Identify which cell holds the provided text, then report its [X, Y] central coordinate. 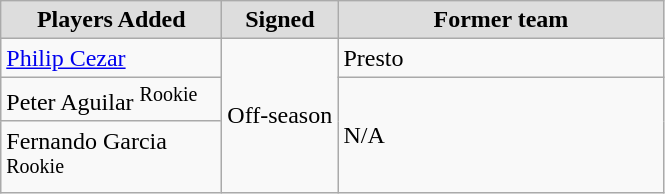
Presto [501, 58]
Former team [501, 20]
Peter Aguilar Rookie [112, 100]
Philip Cezar [112, 58]
Signed [280, 20]
N/A [501, 135]
Fernando Garcia Rookie [112, 157]
Off-season [280, 116]
Players Added [112, 20]
